From the cell containing the given text, extract its center point as [X, Y] coordinate. 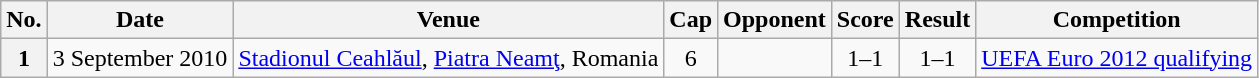
Competition [1117, 20]
Result [937, 20]
Cap [691, 20]
1 [24, 58]
Venue [448, 20]
No. [24, 20]
Opponent [775, 20]
UEFA Euro 2012 qualifying [1117, 58]
Date [140, 20]
Stadionul Ceahlăul, Piatra Neamţ, Romania [448, 58]
Score [865, 20]
3 September 2010 [140, 58]
6 [691, 58]
